Extract the (x, y) coordinate from the center of the cell holding the provided text.  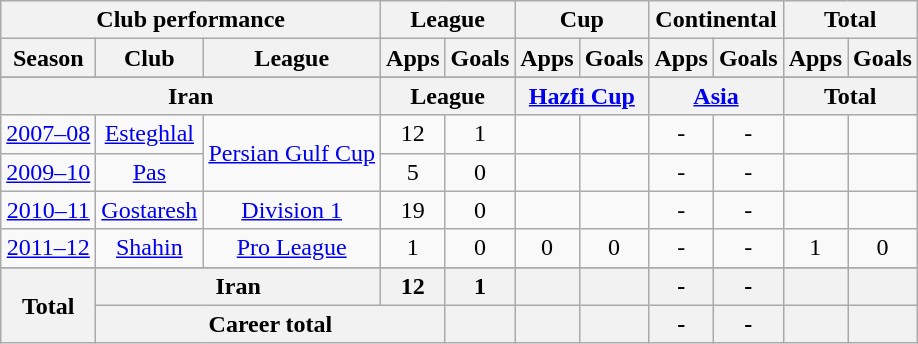
Hazfi Cup (582, 96)
Cup (582, 20)
Continental (716, 20)
2007–08 (48, 134)
Esteghlal (150, 134)
Pas (150, 172)
2010–11 (48, 210)
Club performance (191, 20)
Gostaresh (150, 210)
5 (413, 172)
Career total (270, 324)
2011–12 (48, 248)
Club (150, 58)
2009–10 (48, 172)
Season (48, 58)
Division 1 (292, 210)
19 (413, 210)
Asia (716, 96)
Persian Gulf Cup (292, 153)
Shahin (150, 248)
Pro League (292, 248)
